Capture the cell that displays the provided text and extract its [x, y] central coordinate. 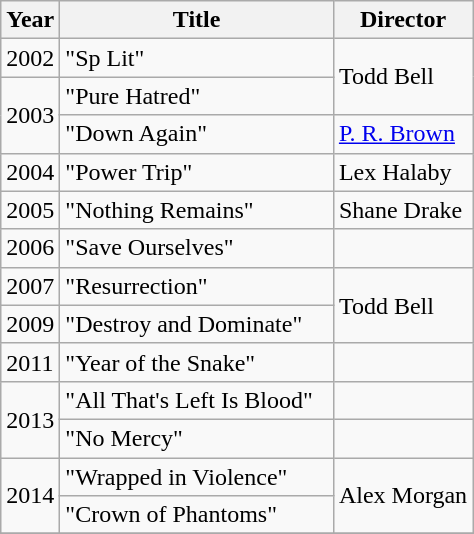
"No Mercy" [197, 438]
"Save Ourselves" [197, 248]
"Down Again" [197, 134]
"Destroy and Dominate" [197, 324]
Alex Morgan [402, 496]
2004 [30, 172]
"Crown of Phantoms" [197, 515]
"All That's Left Is Blood" [197, 400]
2014 [30, 496]
"Wrapped in Violence" [197, 477]
Director [402, 20]
Lex Halaby [402, 172]
2006 [30, 248]
"Pure Hatred" [197, 96]
"Nothing Remains" [197, 210]
"Resurrection" [197, 286]
"Sp Lit" [197, 58]
Shane Drake [402, 210]
Title [197, 20]
2009 [30, 324]
2007 [30, 286]
"Power Trip" [197, 172]
"Year of the Snake" [197, 362]
2002 [30, 58]
P. R. Brown [402, 134]
2013 [30, 419]
Year [30, 20]
2003 [30, 115]
2011 [30, 362]
2005 [30, 210]
